From the cell containing the given text, extract its center point as [X, Y] coordinate. 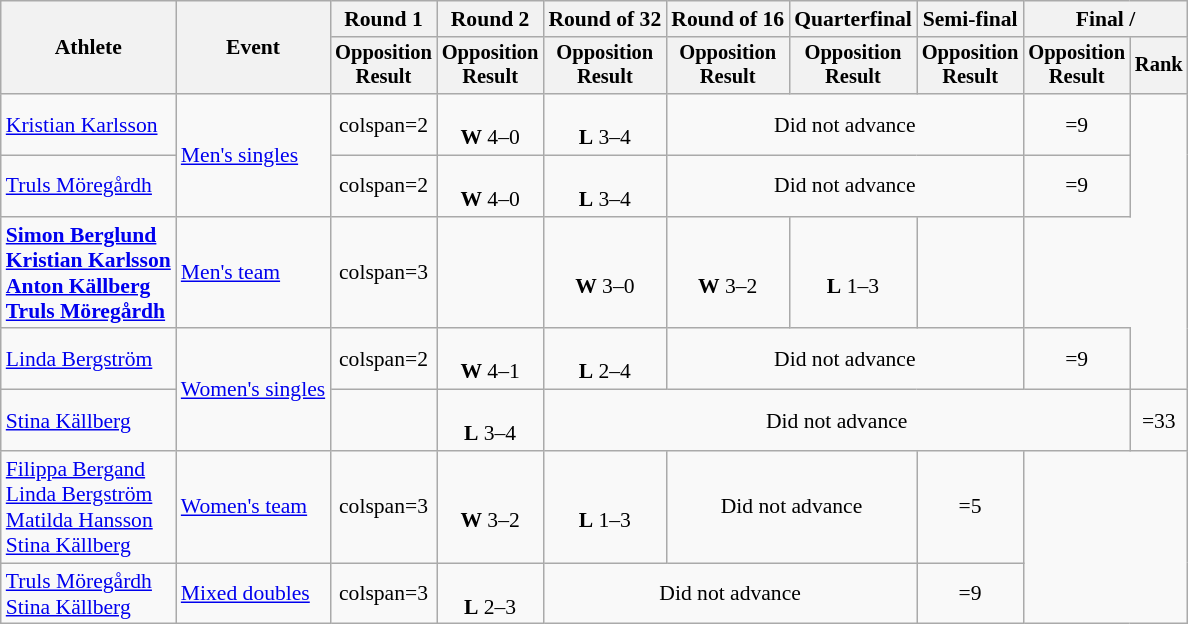
Kristian Karlsson [88, 124]
=33 [1159, 420]
Final / [1105, 19]
Men's team [253, 273]
Event [253, 48]
Men's singles [253, 155]
Round of 16 [728, 19]
L 2–4 [604, 360]
Filippa BergandLinda BergströmMatilda HanssonStina Källberg [88, 507]
Round of 32 [604, 19]
Women's singles [253, 390]
Women's team [253, 507]
=5 [970, 507]
Round 1 [384, 19]
Round 2 [490, 19]
Semi-final [970, 19]
W 3–0 [604, 273]
Athlete [88, 48]
Rank [1159, 66]
W 4–1 [490, 360]
Truls Möregårdh [88, 186]
Linda Bergström [88, 360]
Truls MöregårdhStina Källberg [88, 594]
Quarterfinal [853, 19]
Stina Källberg [88, 420]
Mixed doubles [253, 594]
L 2–3 [490, 594]
Simon BerglundKristian KarlssonAnton KällbergTruls Möregårdh [88, 273]
